Identify which cell holds the provided text, then report its (X, Y) central coordinate. 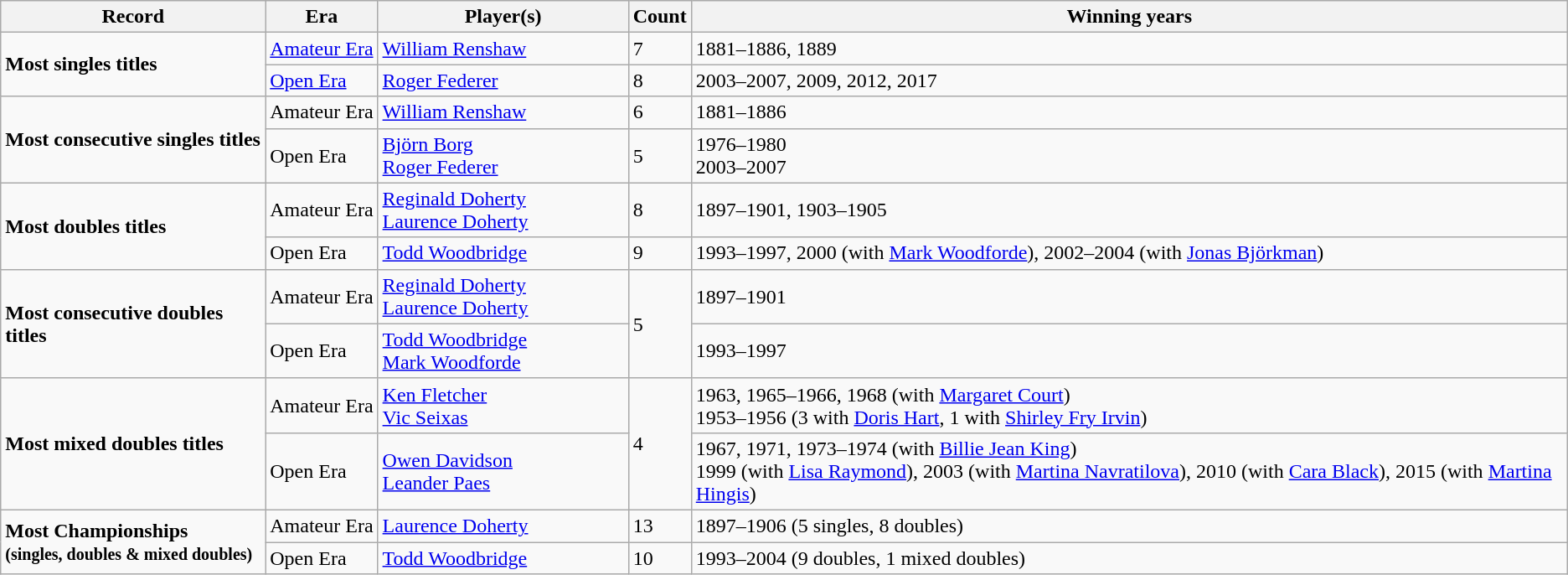
Winning years (1129, 17)
1897–1901 (1129, 297)
Count (660, 17)
1993–1997 (1129, 350)
7 (660, 49)
9 (660, 253)
Most Championships(singles, doubles & mixed doubles) (133, 541)
Laurence Doherty (503, 526)
6 (660, 112)
Most singles titles (133, 65)
1976–1980 2003–2007 (1129, 156)
Owen Davidson Leander Paes (503, 471)
1881–1886, 1889 (1129, 49)
Most consecutive singles titles (133, 139)
10 (660, 557)
1881–1886 (1129, 112)
Björn Borg Roger Federer (503, 156)
Most consecutive doubles titles (133, 324)
1963, 1965–1966, 1968 (with Margaret Court) 1953–1956 (3 with Doris Hart, 1 with Shirley Fry Irvin) (1129, 406)
4 (660, 444)
Most doubles titles (133, 226)
1993–2004 (9 doubles, 1 mixed doubles) (1129, 557)
Roger Federer (503, 80)
1993–1997, 2000 (with Mark Woodforde), 2002–2004 (with Jonas Björkman) (1129, 253)
Record (133, 17)
Ken Fletcher Vic Seixas (503, 406)
1897–1901, 1903–1905 (1129, 210)
Player(s) (503, 17)
2003–2007, 2009, 2012, 2017 (1129, 80)
Todd Woodbridge Mark Woodforde (503, 350)
Most mixed doubles titles (133, 444)
1897–1906 (5 singles, 8 doubles) (1129, 526)
Era (322, 17)
13 (660, 526)
